Search for the cell housing the specified text and yield its [x, y] center coordinate. 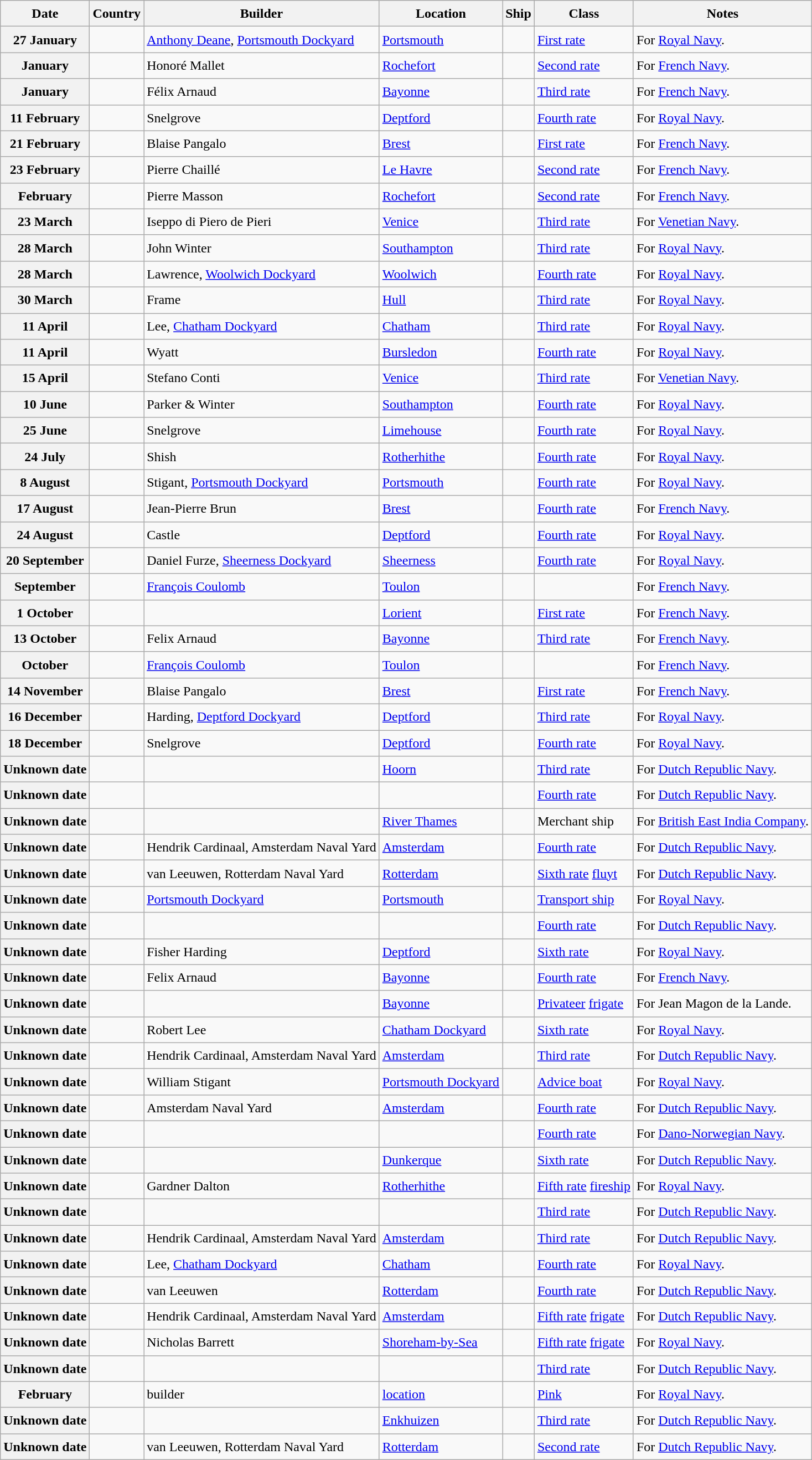
van Leeuwen [262, 1290]
Fifth rate fireship [583, 1186]
20 September [45, 560]
Merchant ship [583, 822]
For Dano-Norwegian Navy. [722, 1134]
Félix Arnaud [262, 92]
For British East India Company. [722, 822]
Nicholas Barrett [262, 1342]
Stefano Conti [262, 379]
Shish [262, 456]
Notes [722, 13]
23 March [45, 221]
William Stigant [262, 1082]
Lorient [441, 612]
30 March [45, 300]
River Thames [441, 822]
Shoreham-by-Sea [441, 1342]
Dunkerque [441, 1160]
25 June [45, 431]
location [441, 1394]
Harding, Deptford Dockyard [262, 716]
Gardner Dalton [262, 1186]
27 January [45, 40]
Bursledon [441, 352]
October [45, 664]
8 August [45, 483]
1 October [45, 612]
Parker & Winter [262, 404]
24 July [45, 456]
Pink [583, 1394]
Wyatt [262, 352]
Pierre Chaillé [262, 169]
14 November [45, 691]
16 December [45, 716]
18 December [45, 743]
Daniel Furze, Sheerness Dockyard [262, 560]
Sheerness [441, 560]
Country [117, 13]
23 February [45, 169]
Sixth rate fluyt [583, 874]
For Jean Magon de la Lande. [722, 1003]
builder [262, 1394]
Class [583, 13]
Fisher Harding [262, 951]
13 October [45, 639]
Jean-Pierre Brun [262, 508]
Hoorn [441, 770]
Robert Lee [262, 1030]
17 August [45, 508]
September [45, 587]
Honoré Mallet [262, 65]
21 February [45, 144]
Date [45, 13]
Anthony Deane, Portsmouth Dockyard [262, 40]
11 February [45, 117]
Iseppo di Piero de Pieri [262, 221]
Le Havre [441, 169]
24 August [45, 535]
15 April [45, 379]
Builder [262, 13]
Amsterdam Naval Yard [262, 1107]
Castle [262, 535]
Chatham Dockyard [441, 1030]
Pierre Masson [262, 196]
Ship [519, 13]
Woolwich [441, 274]
Frame [262, 300]
Enkhuizen [441, 1421]
Limehouse [441, 431]
Hull [441, 300]
10 June [45, 404]
Stigant, Portsmouth Dockyard [262, 483]
Transport ship [583, 899]
Privateer frigate [583, 1003]
Location [441, 13]
Advice boat [583, 1082]
Lawrence, Woolwich Dockyard [262, 274]
John Winter [262, 248]
